Locate the cell with the specified text and output its (x, y) center coordinate. 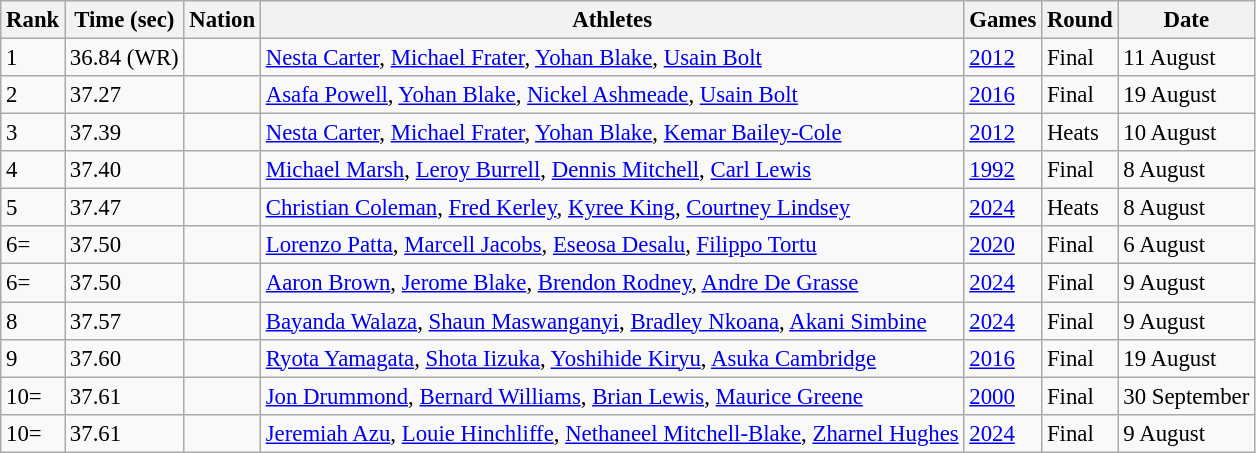
11 August (1186, 58)
Nation (222, 20)
6 August (1186, 245)
8 (33, 321)
2 (33, 95)
Aaron Brown, Jerome Blake, Brendon Rodney, Andre De Grasse (612, 283)
37.57 (124, 321)
37.47 (124, 208)
3 (33, 133)
37.39 (124, 133)
Asafa Powell, Yohan Blake, Nickel Ashmeade, Usain Bolt (612, 95)
1992 (1003, 170)
37.27 (124, 95)
Christian Coleman, Fred Kerley, Kyree King, Courtney Lindsey (612, 208)
Date (1186, 20)
Nesta Carter, Michael Frater, Yohan Blake, Kemar Bailey-Cole (612, 133)
Lorenzo Patta, Marcell Jacobs, Eseosa Desalu, Filippo Tortu (612, 245)
Nesta Carter, Michael Frater, Yohan Blake, Usain Bolt (612, 58)
Athletes (612, 20)
36.84 (WR) (124, 58)
Rank (33, 20)
37.40 (124, 170)
Games (1003, 20)
2020 (1003, 245)
Jeremiah Azu, Louie Hinchliffe, Nethaneel Mitchell-Blake, Zharnel Hughes (612, 433)
1 (33, 58)
Time (sec) (124, 20)
37.60 (124, 358)
Bayanda Walaza, Shaun Maswanganyi, Bradley Nkoana, Akani Simbine (612, 321)
Michael Marsh, Leroy Burrell, Dennis Mitchell, Carl Lewis (612, 170)
Jon Drummond, Bernard Williams, Brian Lewis, Maurice Greene (612, 396)
5 (33, 208)
2000 (1003, 396)
Ryota Yamagata, Shota Iizuka, Yoshihide Kiryu, Asuka Cambridge (612, 358)
Round (1080, 20)
30 September (1186, 396)
9 (33, 358)
4 (33, 170)
10 August (1186, 133)
